Scan for the cell matching the given text and deliver its [x, y] coordinate at center. 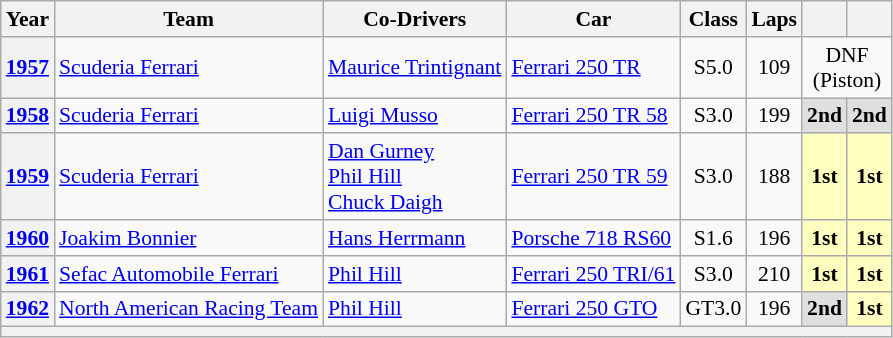
Hans Herrmann [414, 238]
1958 [28, 116]
199 [774, 116]
1959 [28, 178]
DNF(Piston) [847, 68]
Ferrari 250 GTO [593, 309]
1957 [28, 68]
Ferrari 250 TRI/61 [593, 274]
Laps [774, 19]
Year [28, 19]
Porsche 718 RS60 [593, 238]
Sefac Automobile Ferrari [188, 274]
1960 [28, 238]
GT3.0 [713, 309]
North American Racing Team [188, 309]
Maurice Trintignant [414, 68]
Dan Gurney Phil Hill Chuck Daigh [414, 178]
Class [713, 19]
Car [593, 19]
Joakim Bonnier [188, 238]
Luigi Musso [414, 116]
Ferrari 250 TR [593, 68]
1962 [28, 309]
109 [774, 68]
188 [774, 178]
210 [774, 274]
Ferrari 250 TR 58 [593, 116]
S5.0 [713, 68]
Ferrari 250 TR 59 [593, 178]
Co-Drivers [414, 19]
Team [188, 19]
S1.6 [713, 238]
1961 [28, 274]
